Return (X, Y) of the center of cell containing provided text 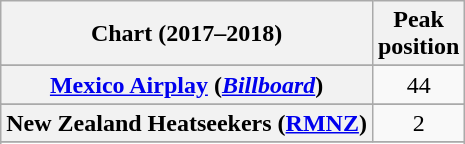
44 (418, 85)
2 (418, 123)
New Zealand Heatseekers (RMNZ) (187, 123)
Peakposition (418, 34)
Chart (2017–2018) (187, 34)
Mexico Airplay (Billboard) (187, 85)
